For the text-containing cell, return its midpoint in [x, y] coordinate format. 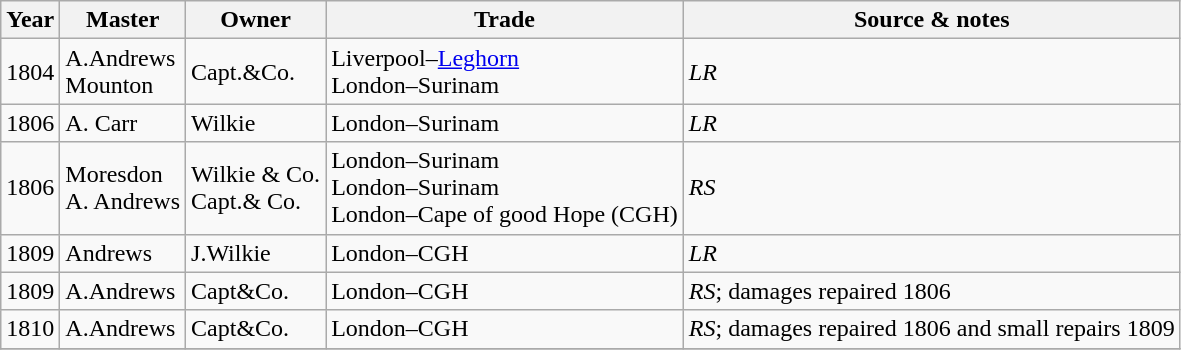
RS; damages repaired 1806 [932, 291]
Wilkie [256, 123]
Year [30, 20]
A.AndrewsMounton [123, 72]
1804 [30, 72]
Capt.&Co. [256, 72]
Owner [256, 20]
1810 [30, 329]
Liverpool–LeghornLondon–Surinam [505, 72]
Source & notes [932, 20]
London–SurinamLondon–SurinamLondon–Cape of good Hope (CGH) [505, 188]
Wilkie & Co.Capt.& Co. [256, 188]
A. Carr [123, 123]
Andrews [123, 253]
Trade [505, 20]
Master [123, 20]
London–Surinam [505, 123]
RS [932, 188]
MoresdonA. Andrews [123, 188]
RS; damages repaired 1806 and small repairs 1809 [932, 329]
J.Wilkie [256, 253]
